Find where the given text appears and provide that cell's center as (x, y) coordinate. 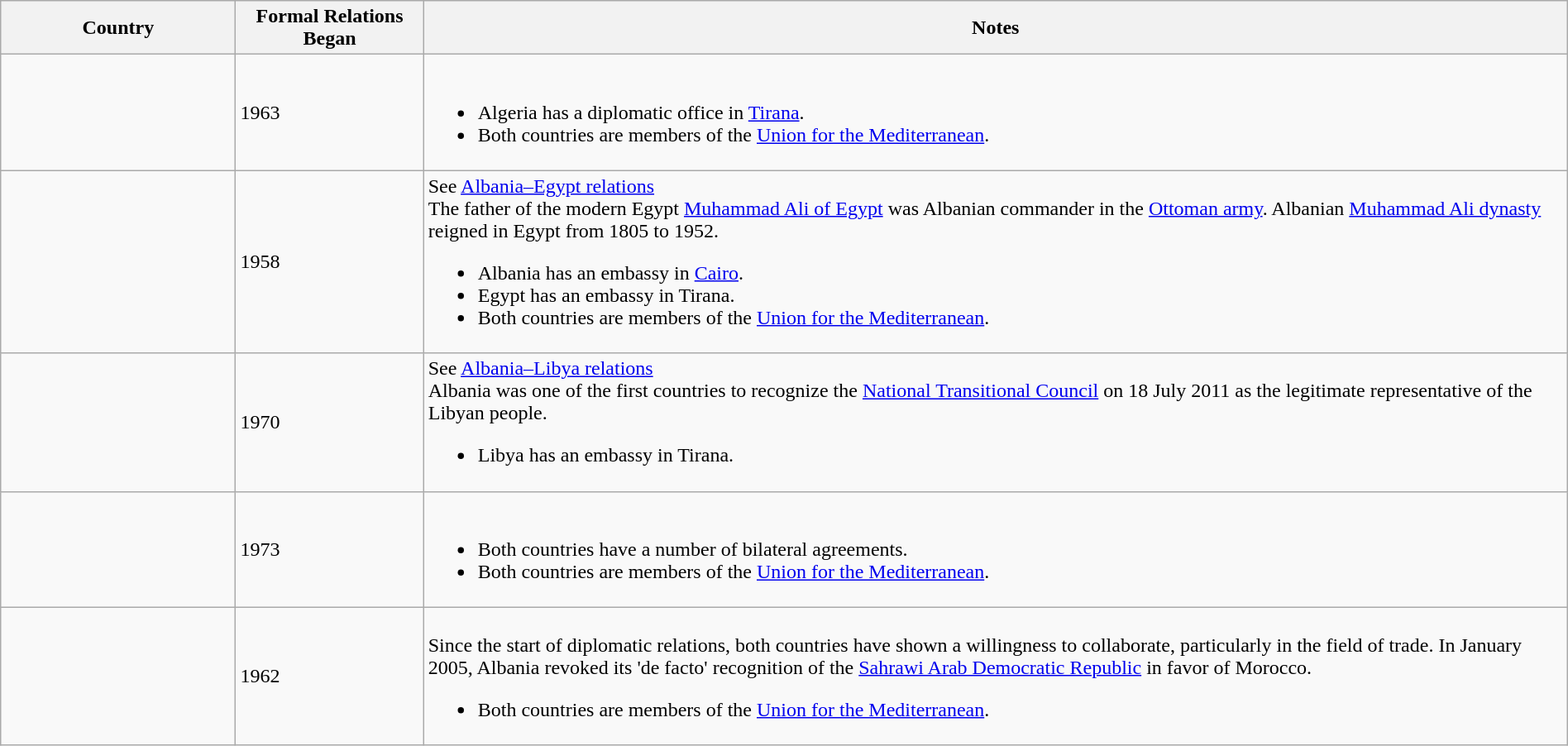
Country (118, 28)
1958 (329, 261)
1963 (329, 112)
Notes (996, 28)
1970 (329, 422)
Both countries have a number of bilateral agreements.Both countries are members of the Union for the Mediterranean. (996, 549)
1962 (329, 677)
Algeria has a diplomatic office in Tirana.Both countries are members of the Union for the Mediterranean. (996, 112)
1973 (329, 549)
Formal Relations Began (329, 28)
